Determine the [x, y] coordinate at the center of the cell enclosing the given text.  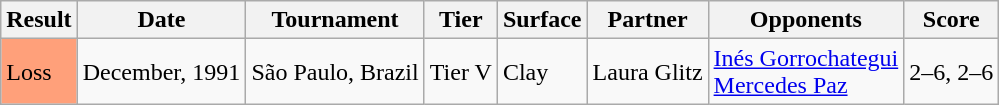
Loss [39, 72]
Surface [542, 20]
Tournament [335, 20]
Partner [648, 20]
Tier [460, 20]
São Paulo, Brazil [335, 72]
Opponents [806, 20]
December, 1991 [162, 72]
Inés Gorrochategui Mercedes Paz [806, 72]
Score [952, 20]
Laura Glitz [648, 72]
Result [39, 20]
Date [162, 20]
Clay [542, 72]
Tier V [460, 72]
2–6, 2–6 [952, 72]
